Detect which cell encompasses the target text, then output its (x, y) center coordinate. 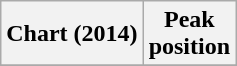
Chart (2014) (72, 34)
Peakposition (189, 34)
